Scan for the cell matching the given text and deliver its [X, Y] coordinate at center. 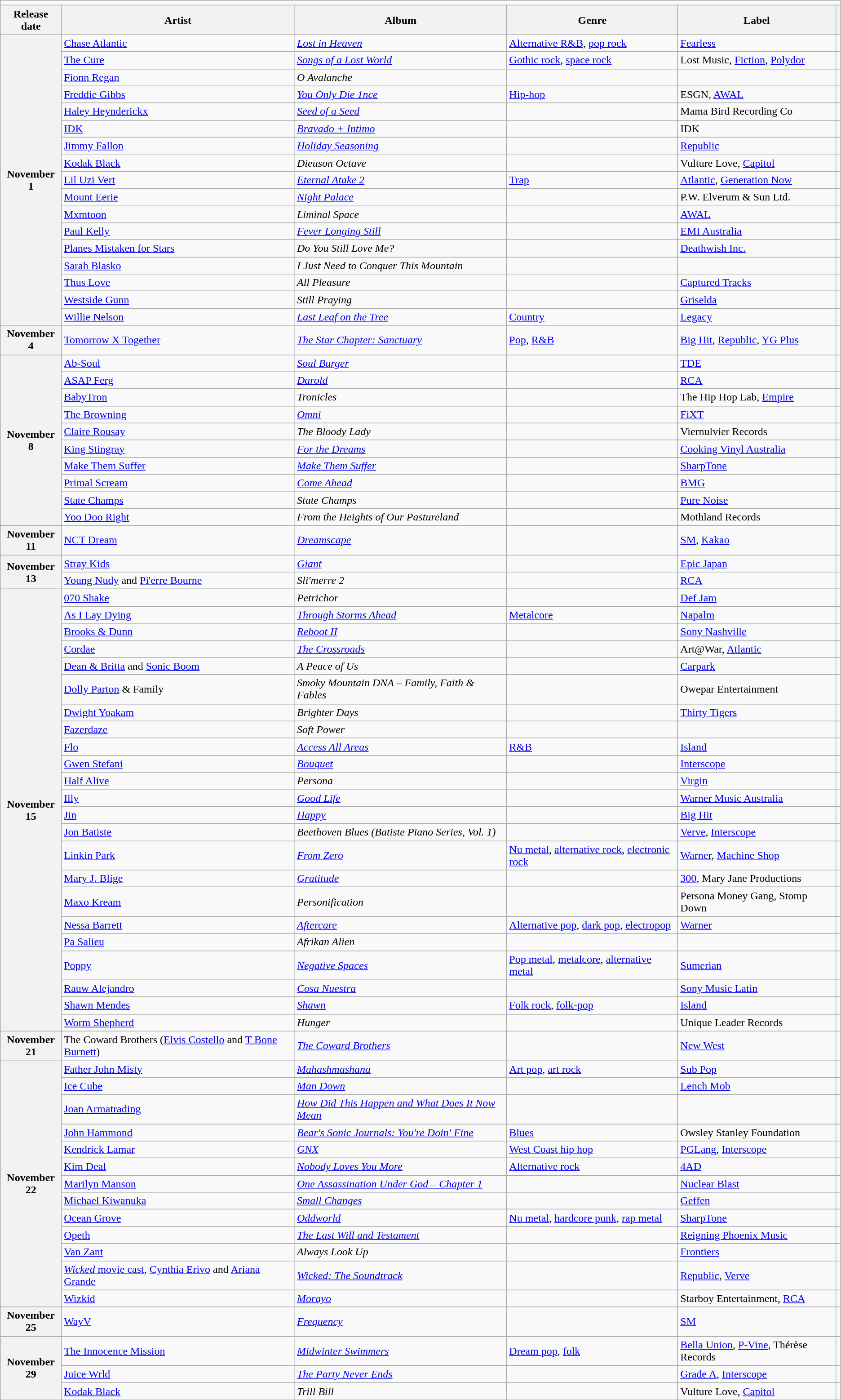
Dreamscape [400, 540]
Thirty Tigers [757, 712]
Small Changes [400, 1201]
Mothland Records [757, 517]
Nu metal, alternative rock, electronic rock [592, 856]
SM [757, 1321]
WayV [178, 1321]
As I Lay Dying [178, 615]
Republic, Verve [757, 1276]
Unique Leader Records [757, 1022]
Mount Eerie [178, 197]
Lost in Heaven [400, 43]
West Coast hip hop [592, 1150]
Frequency [400, 1321]
Nu metal, hardcore punk, rap metal [592, 1218]
Tronicles [400, 397]
Mxmtoon [178, 214]
Night Palace [400, 197]
King Stingray [178, 449]
Personification [400, 902]
Dream pop, folk [592, 1351]
Flo [178, 747]
Virgin [757, 781]
The Coward Brothers (Elvis Costello and T Bone Burnett) [178, 1045]
Lost Music, Fiction, Polydor [757, 60]
Mahashmashana [400, 1069]
Stray Kids [178, 564]
Verve, Interscope [757, 832]
Omni [400, 414]
Mary J. Blige [178, 879]
Soul Burger [400, 363]
November8 [31, 440]
Republic [757, 146]
Access All Areas [400, 747]
Persona Money Gang, Stomp Down [757, 902]
From Zero [400, 856]
Darold [400, 380]
Def Jam [757, 598]
Smoky Mountain DNA – Family, Faith & Fables [400, 689]
Thus Love [178, 283]
Sumerian [757, 965]
Through Storms Ahead [400, 615]
Reigning Phoenix Music [757, 1235]
Lil Uzi Vert [178, 180]
Trill Bill [400, 1391]
The Cure [178, 60]
ESGN, AWAL [757, 94]
Griselda [757, 300]
Wicked movie cast, Cynthia Erivo and Ariana Grande [178, 1276]
Viernulvier Records [757, 431]
November15 [31, 810]
Yoo Doo Right [178, 517]
Fearless [757, 43]
November4 [31, 340]
Warner [757, 925]
Geffen [757, 1201]
FiXT [757, 414]
Fazerdaze [178, 729]
Giant [400, 564]
Sony Nashville [757, 632]
November22 [31, 1184]
John Hammond [178, 1132]
Pop metal, metalcore, alternative metal [592, 965]
Gwen Stefani [178, 764]
300, Mary Jane Productions [757, 879]
Mama Bird Recording Co [757, 111]
Negative Spaces [400, 965]
Ab-Soul [178, 363]
Illy [178, 798]
Artist [178, 20]
Interscope [757, 764]
Linkin Park [178, 856]
Pure Noise [757, 500]
Paul Kelly [178, 231]
The Coward Brothers [400, 1045]
Seed of a Seed [400, 111]
Juice Wrld [178, 1374]
Persona [400, 781]
Atlantic, Generation Now [757, 180]
Nuclear Blast [757, 1184]
Nobody Loves You More [400, 1167]
Father John Misty [178, 1069]
Brighter Days [400, 712]
Big Hit, Republic, YG Plus [757, 340]
Bouquet [400, 764]
Alternative pop, dark pop, electropop [592, 925]
Owsley Stanley Foundation [757, 1132]
November25 [31, 1321]
Last Leaf on the Tree [400, 317]
The Hip Hop Lab, Empire [757, 397]
One Assassination Under God – Chapter 1 [400, 1184]
Dwight Yoakam [178, 712]
Sony Music Latin [757, 988]
Midwinter Swimmers [400, 1351]
Rauw Alejandro [178, 988]
Worm Shepherd [178, 1022]
November11 [31, 540]
Country [592, 317]
4AD [757, 1167]
Sli'merre 2 [400, 581]
Bear's Sonic Journals: You're Doin' Fine [400, 1132]
Album [400, 20]
Ocean Grove [178, 1218]
Oddworld [400, 1218]
The Bloody Lady [400, 431]
Claire Rousay [178, 431]
New West [757, 1045]
Napalm [757, 615]
Metalcore [592, 615]
Man Down [400, 1086]
PGLang, Interscope [757, 1150]
Blues [592, 1132]
Art@War, Atlantic [757, 649]
November13 [31, 572]
Aftercare [400, 925]
R&B [592, 747]
Starboy Entertainment, RCA [757, 1298]
Grade A, Interscope [757, 1374]
Reboot II [400, 632]
Label [757, 20]
Young Nudy and Pi'erre Bourne [178, 581]
November29 [31, 1368]
Warner Music Australia [757, 798]
Half Alive [178, 781]
Tomorrow X Together [178, 340]
Willie Nelson [178, 317]
You Only Die 1nce [400, 94]
Kim Deal [178, 1167]
The Crossroads [400, 649]
Chase Atlantic [178, 43]
EMI Australia [757, 231]
Alternative rock [592, 1167]
Cordae [178, 649]
Frontiers [757, 1252]
The Last Will and Testament [400, 1235]
Jon Batiste [178, 832]
Eternal Atake 2 [400, 180]
Poppy [178, 965]
Freddie Gibbs [178, 94]
Kendrick Lamar [178, 1150]
Art pop, art rock [592, 1069]
Hip-hop [592, 94]
Release date [31, 20]
Sarah Blasko [178, 266]
A Peace of Us [400, 666]
Pa Salieu [178, 942]
O Avalanche [400, 77]
Pop, R&B [592, 340]
Genre [592, 20]
All Pleasure [400, 283]
The Star Chapter: Sanctuary [400, 340]
Cooking Vinyl Australia [757, 449]
Maxo Kream [178, 902]
Always Look Up [400, 1252]
Liminal Space [400, 214]
Bravado + Intimo [400, 129]
Afrikan Alien [400, 942]
Good Life [400, 798]
Warner, Machine Shop [757, 856]
Dieuson Octave [400, 163]
Planes Mistaken for Stars [178, 249]
Shawn Mendes [178, 1005]
From the Heights of Our Pastureland [400, 517]
Folk rock, folk-pop [592, 1005]
Westside Gunn [178, 300]
Michael Kiwanuka [178, 1201]
SM, Kakao [757, 540]
Still Praying [400, 300]
AWAL [757, 214]
Songs of a Lost World [400, 60]
NCT Dream [178, 540]
ASAP Ferg [178, 380]
070 Shake [178, 598]
Cosa Nuestra [400, 988]
Ice Cube [178, 1086]
I Just Need to Conquer This Mountain [400, 266]
Hunger [400, 1022]
Opeth [178, 1235]
Petrichor [400, 598]
Alternative R&B, pop rock [592, 43]
How Did This Happen and What Does It Now Mean [400, 1109]
Gothic rock, space rock [592, 60]
Van Zant [178, 1252]
Morayo [400, 1298]
The Browning [178, 414]
Wizkid [178, 1298]
Dolly Parton & Family [178, 689]
GNX [400, 1150]
Big Hit [757, 815]
TDE [757, 363]
Epic Japan [757, 564]
Wicked: The Soundtrack [400, 1276]
The Innocence Mission [178, 1351]
Beethoven Blues (Batiste Piano Series, Vol. 1) [400, 832]
P.W. Elverum & Sun Ltd. [757, 197]
Trap [592, 180]
Fever Longing Still [400, 231]
Lench Mob [757, 1086]
Gratitude [400, 879]
Shawn [400, 1005]
Come Ahead [400, 483]
Bella Union, P-Vine, Thérèse Records [757, 1351]
November1 [31, 180]
Dean & Britta and Sonic Boom [178, 666]
BabyTron [178, 397]
Nessa Barrett [178, 925]
Legacy [757, 317]
Brooks & Dunn [178, 632]
Holiday Seasoning [400, 146]
Owepar Entertainment [757, 689]
For the Dreams [400, 449]
Primal Scream [178, 483]
Deathwish Inc. [757, 249]
The Party Never Ends [400, 1374]
BMG [757, 483]
Do You Still Love Me? [400, 249]
Fionn Regan [178, 77]
November21 [31, 1045]
Joan Armatrading [178, 1109]
Jin [178, 815]
Carpark [757, 666]
Jimmy Fallon [178, 146]
Haley Heynderickx [178, 111]
Soft Power [400, 729]
Marilyn Manson [178, 1184]
Happy [400, 815]
Captured Tracks [757, 283]
Sub Pop [757, 1069]
